From the cell containing the given text, extract its center point as [X, Y] coordinate. 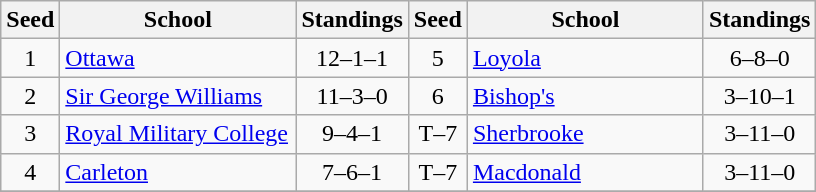
Sherbrooke [585, 134]
3 [30, 134]
5 [438, 58]
Ottawa [178, 58]
1 [30, 58]
6–8–0 [759, 58]
3–10–1 [759, 96]
7–6–1 [352, 172]
9–4–1 [352, 134]
12–1–1 [352, 58]
Macdonald [585, 172]
Carleton [178, 172]
Royal Military College [178, 134]
Sir George Williams [178, 96]
11–3–0 [352, 96]
6 [438, 96]
Loyola [585, 58]
2 [30, 96]
4 [30, 172]
Bishop's [585, 96]
